Find where the given text appears and provide that cell's center as [X, Y] coordinate. 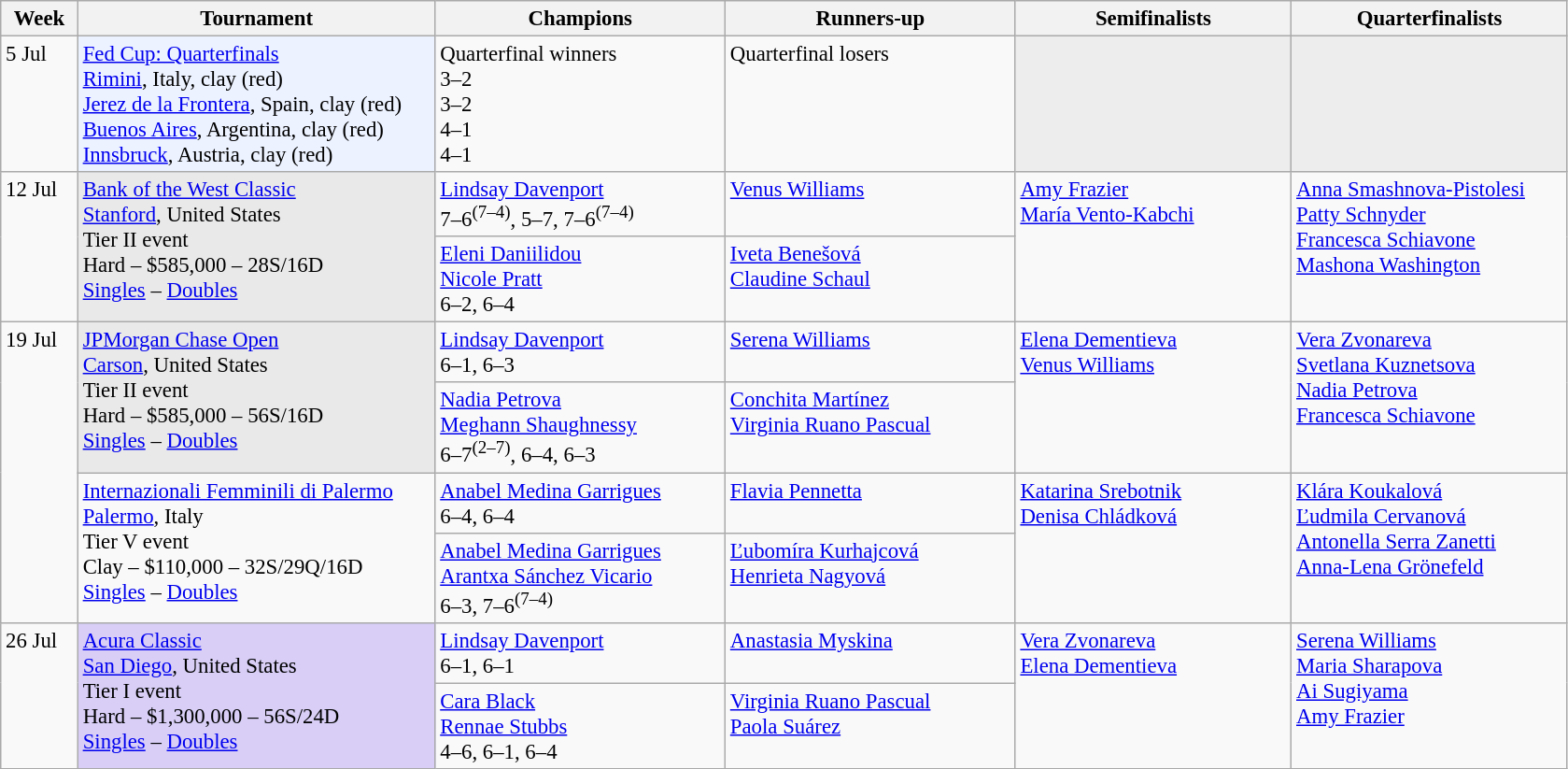
Venus Williams [870, 204]
Tournament [256, 19]
Quarterfinal losers [870, 105]
Lindsay Davenport 6–1, 6–3 [581, 353]
12 Jul [39, 247]
Lindsay Davenport 6–1, 6–1 [581, 652]
Iveta Benešová Claudine Schaul [870, 279]
JPMorgan Chase Open Carson, United States Tier II eventHard – $585,000 – 56S/16DSingles – Doubles [256, 398]
Vera Zvonareva Elena Dementieva [1153, 695]
Vera Zvonareva Svetlana Kuznetsova Nadia Petrova Francesca Schiavone [1430, 398]
Eleni Daniilidou Nicole Pratt6–2, 6–4 [581, 279]
Runners-up [870, 19]
Anastasia Myskina [870, 652]
Conchita Martínez Virginia Ruano Pascual [870, 428]
Lindsay Davenport 7–6(7–4), 5–7, 7–6(7–4) [581, 204]
Serena Williams [870, 353]
Virginia Ruano Pascual Paola Suárez [870, 726]
26 Jul [39, 695]
Nadia Petrova Meghann Shaughnessy6–7(2–7), 6–4, 6–3 [581, 428]
Amy Frazier María Vento-Kabchi [1153, 247]
Semifinalists [1153, 19]
Katarina Srebotnik Denisa Chládková [1153, 548]
Champions [581, 19]
Bank of the West Classic Stanford, United States Tier II eventHard – $585,000 – 28S/16DSingles – Doubles [256, 247]
Week [39, 19]
Cara Black Rennae Stubbs4–6, 6–1, 6–4 [581, 726]
Quarterfinalists [1430, 19]
19 Jul [39, 473]
5 Jul [39, 105]
Flavia Pennetta [870, 503]
Anabel Medina Garrigues 6–4, 6–4 [581, 503]
Anabel Medina Garrigues Arantxa Sánchez Vicario6–3, 7–6(7–4) [581, 577]
Quarterfinal winners 3–2 3–2 4–1 4–1 [581, 105]
Anna Smashnova-Pistolesi Patty Schnyder Francesca Schiavone Mashona Washington [1430, 247]
Ľubomíra Kurhajcová Henrieta Nagyová [870, 577]
Klára Koukalová Ľudmila Cervanová Antonella Serra Zanetti Anna-Lena Grönefeld [1430, 548]
Serena Williams Maria Sharapova Ai Sugiyama Amy Frazier [1430, 695]
Acura Classic San Diego, United States Tier I eventHard – $1,300,000 – 56S/24DSingles – Doubles [256, 695]
Internazionali Femminili di Palermo Palermo, Italy Tier V eventClay – $110,000 – 32S/29Q/16DSingles – Doubles [256, 548]
Elena Dementieva Venus Williams [1153, 398]
